Determine the (X, Y) coordinate at the center of the cell enclosing the given text.  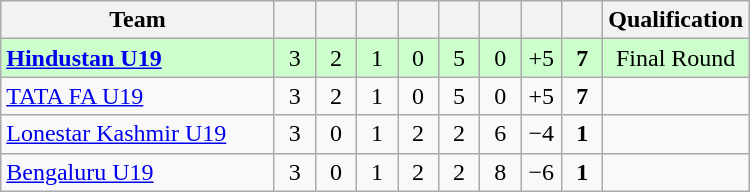
Lonestar Kashmir U19 (138, 134)
Qualification (676, 20)
−6 (542, 172)
Bengaluru U19 (138, 172)
TATA FA U19 (138, 96)
−4 (542, 134)
6 (500, 134)
Final Round (676, 58)
Hindustan U19 (138, 58)
8 (500, 172)
Team (138, 20)
